Detect which cell encompasses the target text, then output its (x, y) center coordinate. 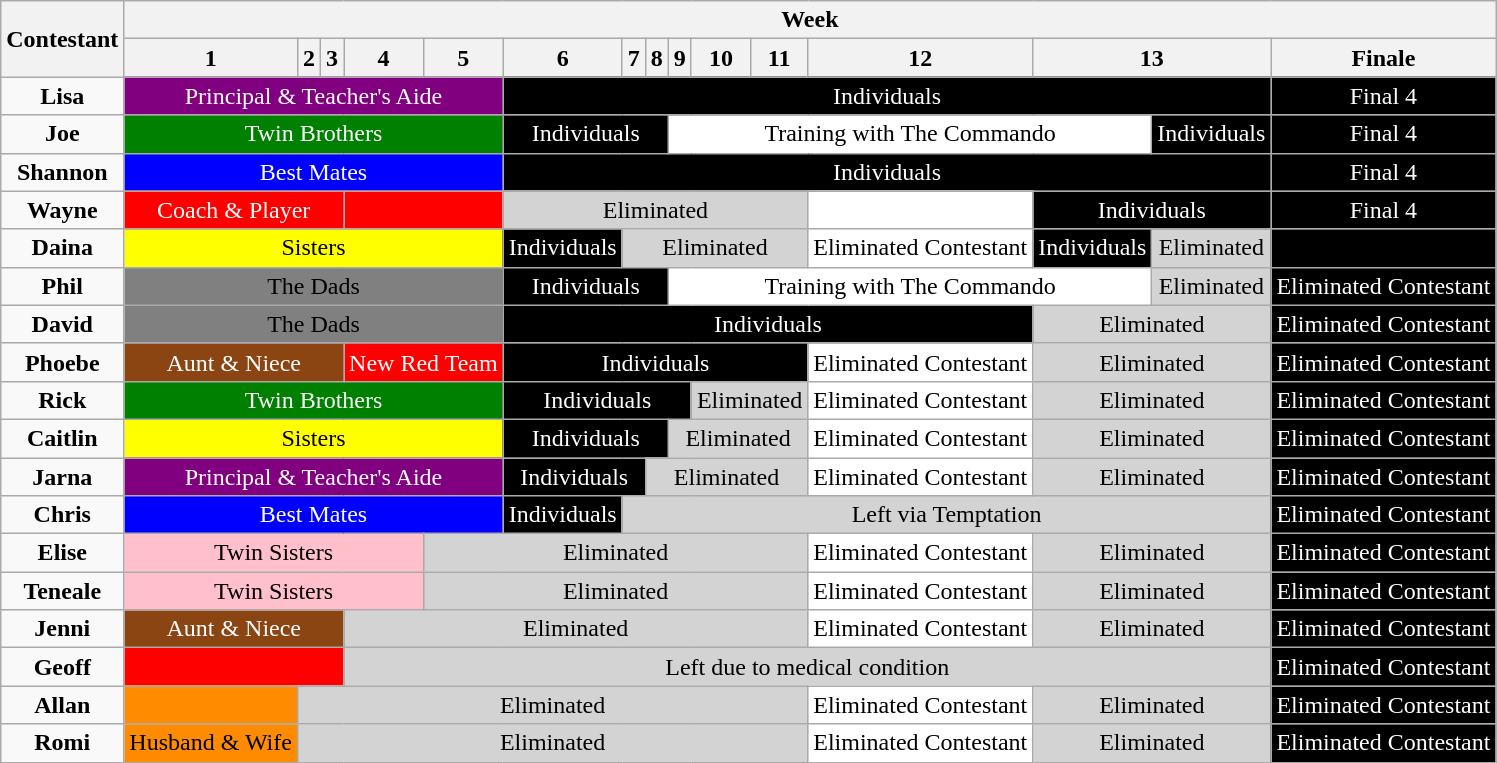
Chris (62, 515)
Elise (62, 553)
Contestant (62, 39)
Week (810, 20)
Geoff (62, 667)
1 (211, 58)
4 (384, 58)
5 (463, 58)
Husband & Wife (211, 743)
Joe (62, 134)
Phil (62, 286)
2 (308, 58)
12 (920, 58)
Rick (62, 400)
Finale (1384, 58)
Phoebe (62, 362)
Teneale (62, 591)
9 (680, 58)
13 (1152, 58)
Wayne (62, 210)
Jarna (62, 477)
11 (780, 58)
3 (332, 58)
Allan (62, 705)
David (62, 324)
Daina (62, 248)
Left via Temptation (946, 515)
Caitlin (62, 438)
Romi (62, 743)
Coach & Player (234, 210)
10 (720, 58)
7 (634, 58)
6 (562, 58)
Jenni (62, 629)
8 (656, 58)
New Red Team (424, 362)
Left due to medical condition (808, 667)
Lisa (62, 96)
Shannon (62, 172)
